Determine the (X, Y) coordinate at the center of the cell enclosing the given text.  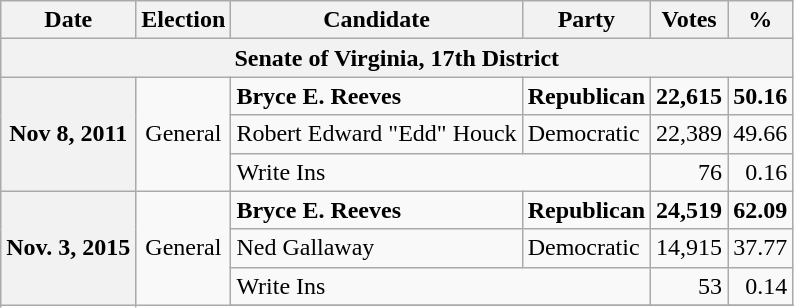
Votes (690, 20)
37.77 (760, 248)
76 (690, 172)
Robert Edward "Edd" Houck (376, 134)
0.14 (760, 286)
49.66 (760, 134)
Nov. 3, 2015 (68, 248)
0.16 (760, 172)
% (760, 20)
Nov 8, 2011 (68, 134)
Senate of Virginia, 17th District (397, 58)
Candidate (376, 20)
62.09 (760, 210)
Election (184, 20)
Date (68, 20)
24,519 (690, 210)
14,915 (690, 248)
Ned Gallaway (376, 248)
22,615 (690, 96)
53 (690, 286)
Party (586, 20)
22,389 (690, 134)
50.16 (760, 96)
